Find where the given text appears and provide that cell's center as (X, Y) coordinate. 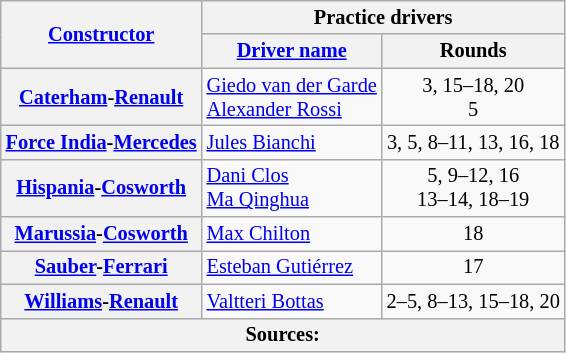
Max Chilton (292, 234)
Sources: (283, 335)
Force India-Mercedes (102, 142)
Driver name (292, 51)
Williams-Renault (102, 301)
Dani Clos Ma Qinghua (292, 188)
18 (474, 234)
Esteban Gutiérrez (292, 267)
Practice drivers (384, 17)
Giedo van der Garde Alexander Rossi (292, 97)
3, 5, 8–11, 13, 16, 18 (474, 142)
2–5, 8–13, 15–18, 20 (474, 301)
Hispania-Cosworth (102, 188)
Jules Bianchi (292, 142)
Sauber-Ferrari (102, 267)
17 (474, 267)
5, 9–12, 1613–14, 18–19 (474, 188)
Constructor (102, 34)
Rounds (474, 51)
3, 15–18, 205 (474, 97)
Valtteri Bottas (292, 301)
Marussia-Cosworth (102, 234)
Caterham-Renault (102, 97)
